Find where the given text appears and provide that cell's center as [X, Y] coordinate. 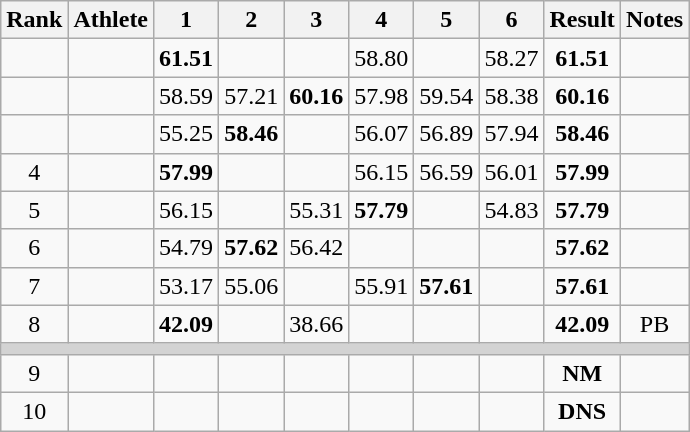
55.25 [186, 134]
56.42 [316, 248]
PB [654, 324]
56.89 [446, 134]
Rank [34, 20]
Result [582, 20]
58.59 [186, 96]
59.54 [446, 96]
10 [34, 411]
DNS [582, 411]
57.98 [382, 96]
54.79 [186, 248]
Athlete [111, 20]
58.27 [512, 58]
58.38 [512, 96]
58.80 [382, 58]
56.59 [446, 172]
55.06 [252, 286]
9 [34, 373]
54.83 [512, 210]
38.66 [316, 324]
Notes [654, 20]
56.01 [512, 172]
3 [316, 20]
53.17 [186, 286]
7 [34, 286]
NM [582, 373]
2 [252, 20]
57.94 [512, 134]
55.31 [316, 210]
57.21 [252, 96]
8 [34, 324]
1 [186, 20]
55.91 [382, 286]
56.07 [382, 134]
